Locate the cell with the specified text and output its [X, Y] center coordinate. 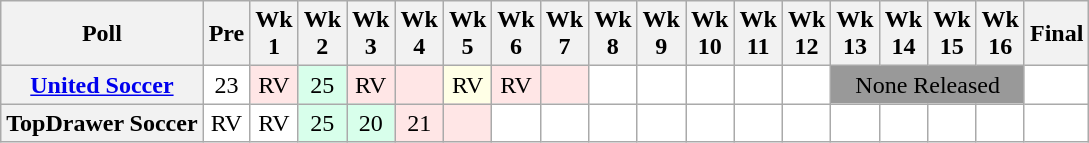
Wk6 [516, 34]
Wk7 [564, 34]
21 [419, 123]
Wk8 [613, 34]
TopDrawer Soccer [102, 123]
23 [226, 85]
Wk12 [806, 34]
Wk10 [710, 34]
United Soccer [102, 85]
Poll [102, 34]
Wk3 [371, 34]
Wk16 [1000, 34]
Wk14 [903, 34]
Pre [226, 34]
Wk5 [467, 34]
Wk9 [661, 34]
Wk1 [274, 34]
Wk15 [952, 34]
Wk2 [322, 34]
Wk11 [758, 34]
None Released [928, 85]
Final [1056, 34]
20 [371, 123]
Wk13 [855, 34]
Wk4 [419, 34]
